From the cell containing the given text, extract its center point as [X, Y] coordinate. 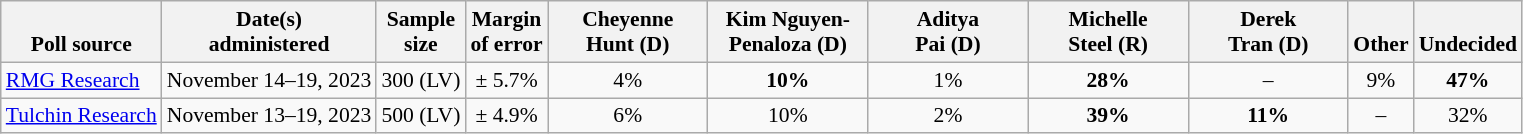
32% [1468, 116]
Marginof error [506, 32]
11% [1268, 116]
300 (LV) [420, 80]
47% [1468, 80]
500 (LV) [420, 116]
DerekTran (D) [1268, 32]
CheyenneHunt (D) [628, 32]
6% [628, 116]
39% [1108, 116]
4% [628, 80]
Other [1380, 32]
2% [948, 116]
November 13–19, 2023 [270, 116]
November 14–19, 2023 [270, 80]
AdityaPai (D) [948, 32]
28% [1108, 80]
± 4.9% [506, 116]
± 5.7% [506, 80]
MichelleSteel (R) [1108, 32]
Samplesize [420, 32]
Poll source [82, 32]
Tulchin Research [82, 116]
RMG Research [82, 80]
9% [1380, 80]
Date(s)administered [270, 32]
Undecided [1468, 32]
Kim Nguyen-Penaloza (D) [788, 32]
1% [948, 80]
